Capture the cell that displays the provided text and extract its [x, y] central coordinate. 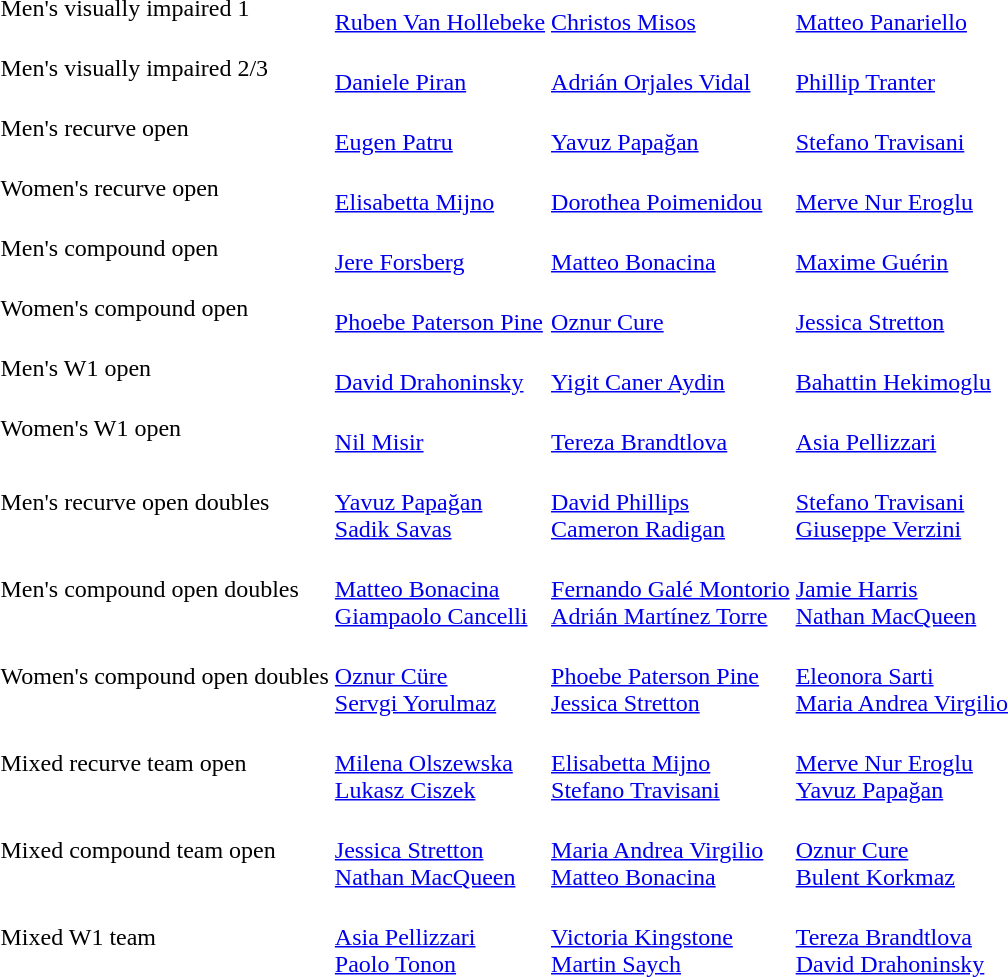
Milena OlszewskaLukasz Ciszek [440, 763]
David PhillipsCameron Radigan [671, 502]
Yavuz PapağanSadik Savas [440, 502]
Oznur CüreServgi Yorulmaz [440, 676]
Maria Andrea VirgilioMatteo Bonacina [671, 850]
David Drahoninsky [440, 368]
Matteo Bonacina [671, 248]
Fernando Galé MontorioAdrián Martínez Torre [671, 589]
Yigit Caner Aydin [671, 368]
Tereza Brandtlova [671, 428]
Elisabetta Mijno [440, 188]
Eugen Patru [440, 128]
Adrián Orjales Vidal [671, 68]
Yavuz Papağan [671, 128]
Jessica StrettonNathan MacQueen [440, 850]
Oznur Cure [671, 308]
Nil Misir [440, 428]
Daniele Piran [440, 68]
Jere Forsberg [440, 248]
Phoebe Paterson PineJessica Stretton [671, 676]
Dorothea Poimenidou [671, 188]
Matteo BonacinaGiampaolo Cancelli [440, 589]
Phoebe Paterson Pine [440, 308]
Elisabetta MijnoStefano Travisani [671, 763]
